Identify which cell holds the provided text, then report its [x, y] central coordinate. 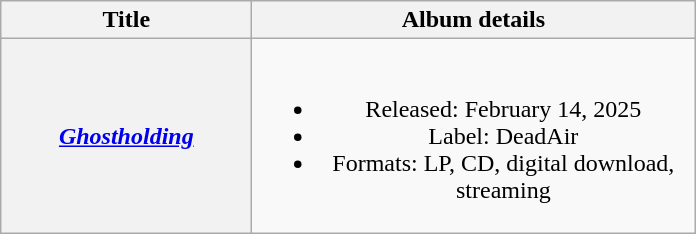
Album details [474, 20]
Released: February 14, 2025Label: DeadAirFormats: LP, CD, digital download, streaming [474, 136]
Title [126, 20]
Ghostholding [126, 136]
